From the cell containing the given text, extract its center point as (X, Y) coordinate. 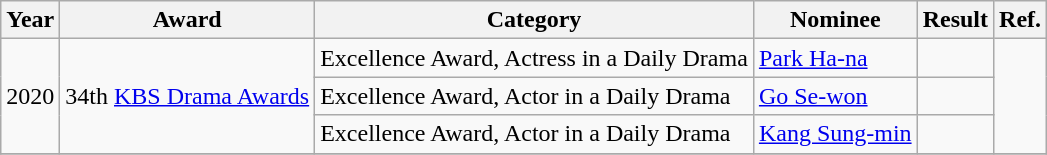
Category (534, 20)
Award (188, 20)
Ref. (1020, 20)
Nominee (835, 20)
Go Se-won (835, 96)
Year (30, 20)
Excellence Award, Actress in a Daily Drama (534, 58)
Park Ha-na (835, 58)
Result (955, 20)
34th KBS Drama Awards (188, 96)
Kang Sung-min (835, 134)
2020 (30, 96)
